Detect which cell encompasses the target text, then output its [x, y] center coordinate. 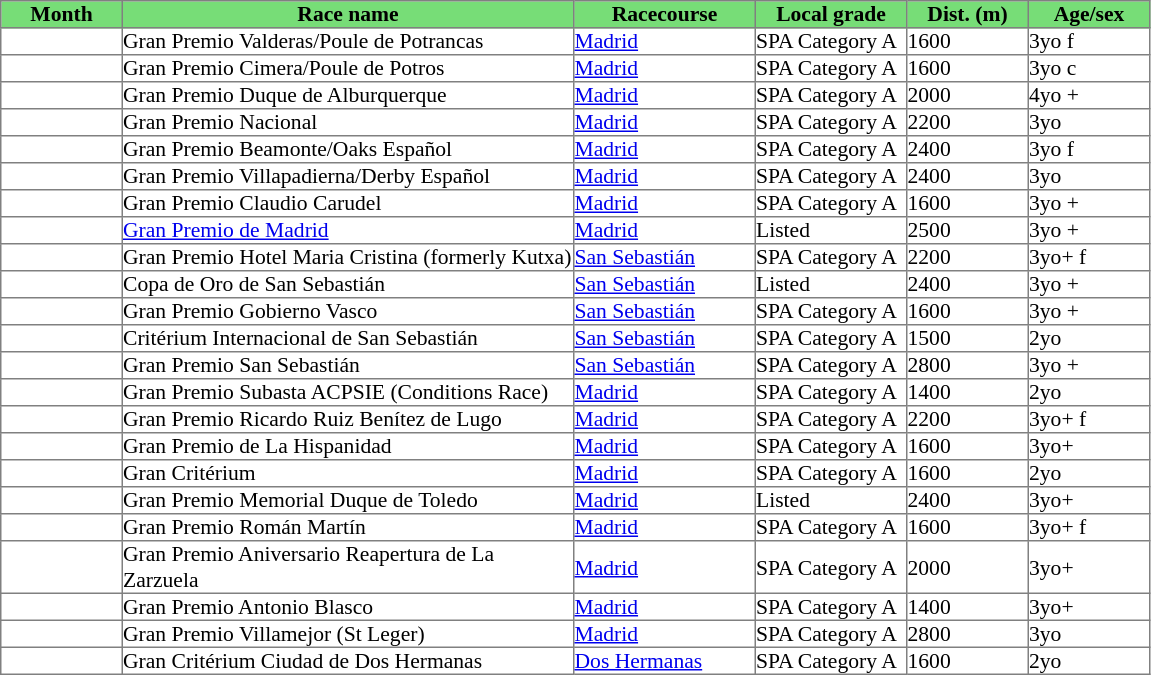
Gran Premio San Sebastián [348, 366]
2500 [968, 230]
Gran Premio Valderas/Poule de Potrancas [348, 42]
Month [62, 14]
Gran Premio Antonio Blasco [348, 606]
4yo + [1089, 96]
3yo c [1089, 68]
Race name [348, 14]
Local grade [831, 14]
Gran Premio Nacional [348, 122]
Gran Premio Subasta ACPSIE (Conditions Race) [348, 392]
Gran Premio Hotel Maria Cristina (formerly Kutxa) [348, 258]
Dist. (m) [968, 14]
Gran Critérium [348, 474]
Gran Premio Villamejor (St Leger) [348, 634]
Racecourse [665, 14]
Gran Premio de Madrid [348, 230]
Gran Premio Claudio Carudel [348, 204]
Gran Premio Gobierno Vasco [348, 312]
Gran Premio Cimera/Poule de Potros [348, 68]
Gran Premio Villapadierna/Derby Español [348, 176]
Gran Premio Román Martín [348, 528]
Gran Premio Ricardo Ruiz Benítez de Lugo [348, 420]
Gran Critérium Ciudad de Dos Hermanas [348, 660]
Gran Premio Aniversario Reapertura de La Zarzuela [348, 567]
Gran Premio Beamonte/Oaks Español [348, 150]
Gran Premio de La Hispanidad [348, 446]
Gran Premio Duque de Alburquerque [348, 96]
Age/sex [1089, 14]
Gran Premio Memorial Duque de Toledo [348, 500]
1500 [968, 338]
Critérium Internacional de San Sebastián [348, 338]
Copa de Oro de San Sebastián [348, 284]
Dos Hermanas [665, 660]
